From the cell containing the given text, extract its center point as [x, y] coordinate. 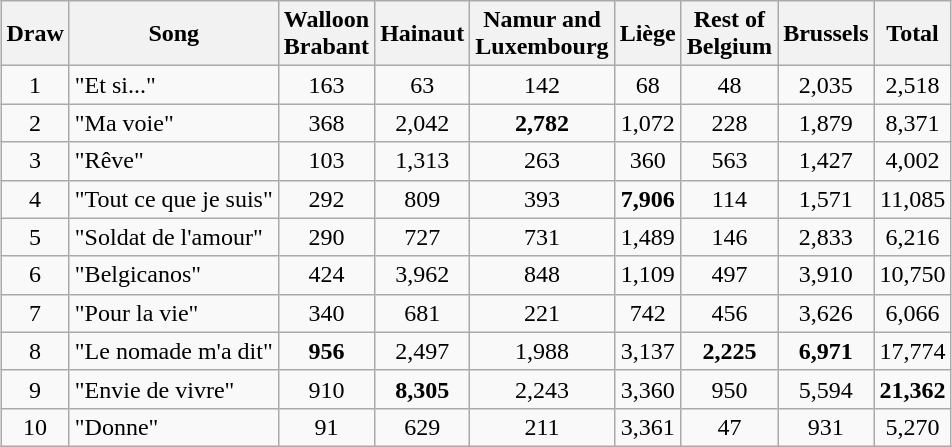
368 [326, 123]
10,750 [912, 275]
848 [542, 275]
3 [35, 161]
163 [326, 85]
5,594 [826, 389]
21,362 [912, 389]
2,782 [542, 123]
Namur andLuxembourg [542, 34]
3,361 [648, 427]
290 [326, 237]
8,305 [422, 389]
2,497 [422, 351]
6,066 [912, 313]
146 [729, 237]
424 [326, 275]
211 [542, 427]
"Pour la vie" [174, 313]
1 [35, 85]
Rest ofBelgium [729, 34]
6 [35, 275]
Liège [648, 34]
"Belgicanos" [174, 275]
3,962 [422, 275]
742 [648, 313]
9 [35, 389]
497 [729, 275]
Song [174, 34]
263 [542, 161]
456 [729, 313]
48 [729, 85]
3,137 [648, 351]
"Et si..." [174, 85]
6,216 [912, 237]
WalloonBrabant [326, 34]
7,906 [648, 199]
563 [729, 161]
"Ma voie" [174, 123]
"Rêve" [174, 161]
2,042 [422, 123]
931 [826, 427]
1,427 [826, 161]
Hainaut [422, 34]
11,085 [912, 199]
4 [35, 199]
63 [422, 85]
Draw [35, 34]
393 [542, 199]
1,988 [542, 351]
731 [542, 237]
8 [35, 351]
68 [648, 85]
17,774 [912, 351]
5,270 [912, 427]
2,243 [542, 389]
1,879 [826, 123]
4,002 [912, 161]
103 [326, 161]
1,571 [826, 199]
2 [35, 123]
142 [542, 85]
950 [729, 389]
228 [729, 123]
292 [326, 199]
Brussels [826, 34]
6,971 [826, 351]
956 [326, 351]
1,109 [648, 275]
2,225 [729, 351]
"Le nomade m'a dit" [174, 351]
3,910 [826, 275]
221 [542, 313]
"Donne" [174, 427]
3,626 [826, 313]
"Soldat de l'amour" [174, 237]
7 [35, 313]
47 [729, 427]
114 [729, 199]
"Tout ce que je suis" [174, 199]
5 [35, 237]
910 [326, 389]
10 [35, 427]
1,072 [648, 123]
2,518 [912, 85]
8,371 [912, 123]
1,313 [422, 161]
2,833 [826, 237]
681 [422, 313]
"Envie de vivre" [174, 389]
2,035 [826, 85]
3,360 [648, 389]
727 [422, 237]
809 [422, 199]
360 [648, 161]
Total [912, 34]
91 [326, 427]
340 [326, 313]
1,489 [648, 237]
629 [422, 427]
